Locate the cell with the specified text and output its [x, y] center coordinate. 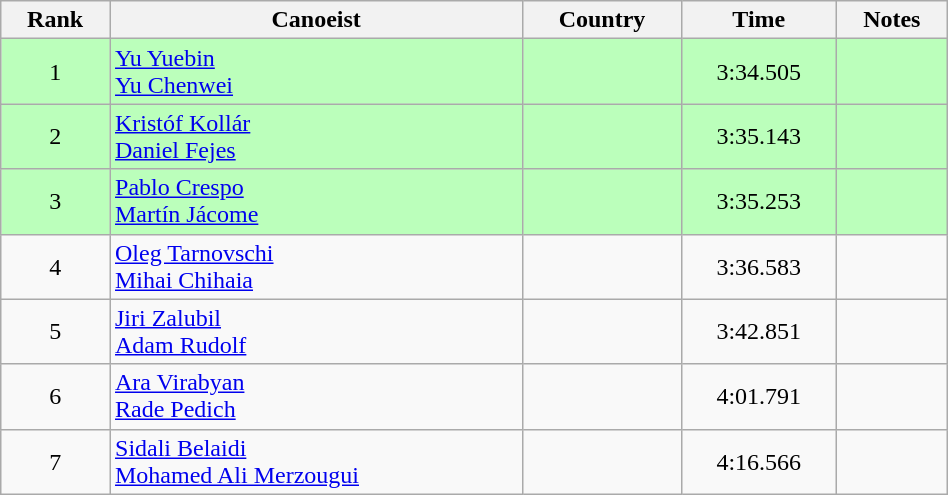
3 [56, 202]
Oleg TarnovschiMihai Chihaia [316, 266]
6 [56, 396]
3:35.253 [758, 202]
Jiri ZalubilAdam Rudolf [316, 332]
3:35.143 [758, 136]
7 [56, 462]
Notes [892, 20]
Time [758, 20]
Rank [56, 20]
Yu YuebinYu Chenwei [316, 72]
3:42.851 [758, 332]
Pablo CrespoMartín Jácome [316, 202]
Kristóf KollárDaniel Fejes [316, 136]
4:16.566 [758, 462]
Ara VirabyanRade Pedich [316, 396]
3:34.505 [758, 72]
4 [56, 266]
1 [56, 72]
Sidali BelaidiMohamed Ali Merzougui [316, 462]
Canoeist [316, 20]
5 [56, 332]
2 [56, 136]
3:36.583 [758, 266]
Country [602, 20]
4:01.791 [758, 396]
